Return (x, y) of the center of cell containing provided text 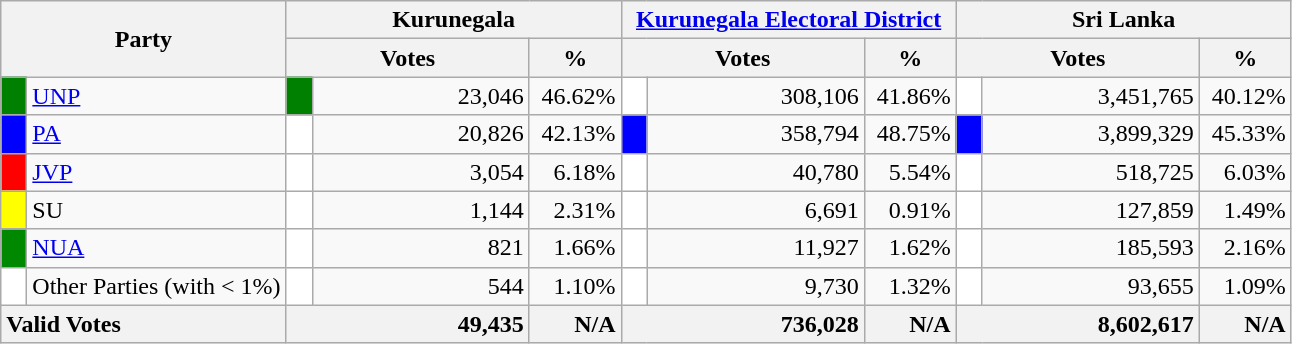
20,826 (420, 134)
5.54% (910, 172)
2.16% (1245, 248)
3,899,329 (1090, 134)
45.33% (1245, 134)
308,106 (756, 96)
1,144 (420, 210)
23,046 (420, 96)
9,730 (756, 286)
1.32% (910, 286)
127,859 (1090, 210)
518,725 (1090, 172)
821 (420, 248)
2.31% (575, 210)
41.86% (910, 96)
93,655 (1090, 286)
46.62% (575, 96)
358,794 (756, 134)
11,927 (756, 248)
3,451,765 (1090, 96)
6,691 (756, 210)
Party (144, 39)
JVP (156, 172)
Kurunegala (454, 20)
1.09% (1245, 286)
185,593 (1090, 248)
736,028 (742, 324)
0.91% (910, 210)
UNP (156, 96)
40,780 (756, 172)
1.49% (1245, 210)
6.18% (575, 172)
Sri Lanka (1124, 20)
49,435 (408, 324)
SU (156, 210)
1.62% (910, 248)
PA (156, 134)
6.03% (1245, 172)
42.13% (575, 134)
Kurunegala Electoral District (788, 20)
Valid Votes (144, 324)
NUA (156, 248)
48.75% (910, 134)
8,602,617 (1078, 324)
1.66% (575, 248)
3,054 (420, 172)
544 (420, 286)
40.12% (1245, 96)
Other Parties (with < 1%) (156, 286)
1.10% (575, 286)
